For the text-containing cell, return its midpoint in (x, y) coordinate format. 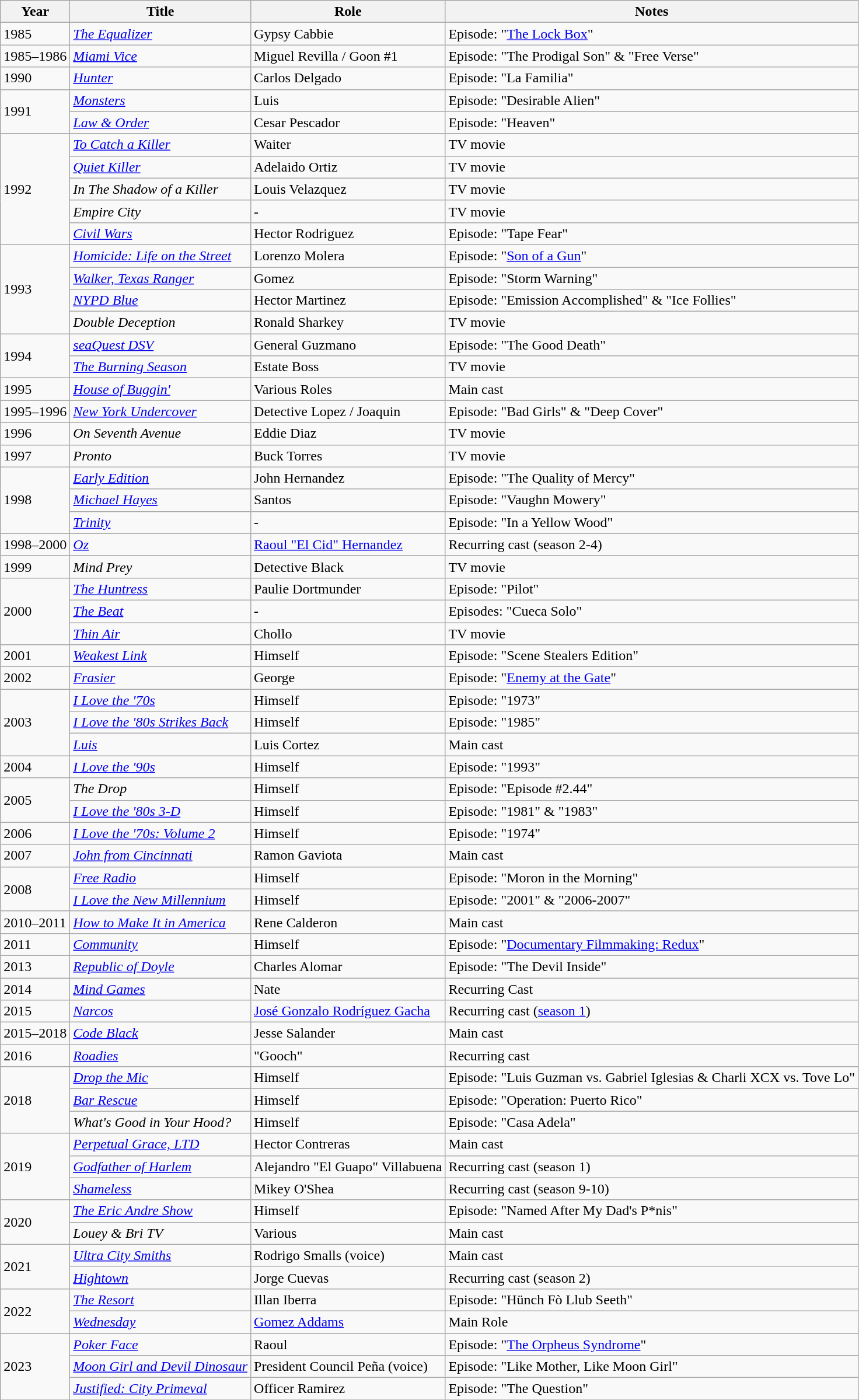
Episode: "Enemy at the Gate" (652, 678)
Miguel Revilla / Goon #1 (348, 56)
Role (348, 12)
2008 (35, 889)
Civil Wars (160, 233)
1985 (35, 34)
Louey & Bri TV (160, 1233)
2010–2011 (35, 922)
Luis Cortez (348, 745)
Recurring cast (season 2-4) (652, 544)
Episode: "Storm Warning" (652, 278)
2022 (35, 1311)
2005 (35, 800)
Roadies (160, 1056)
Godfather of Harlem (160, 1167)
2020 (35, 1222)
Episode: "The Orpheus Syndrome" (652, 1344)
1999 (35, 567)
Episode: "Pilot" (652, 589)
How to Make It in America (160, 922)
Episode: "The Prodigal Son" & "Free Verse" (652, 56)
The Drop (160, 789)
Episode: "Named After My Dad's P*nis" (652, 1211)
Episode: "Operation: Puerto Rico" (652, 1100)
Officer Ramirez (348, 1389)
Homicide: Life on the Street (160, 256)
Ultra City Smiths (160, 1255)
Notes (652, 12)
NYPD Blue (160, 301)
Eddie Diaz (348, 434)
Gypsy Cabbie (348, 34)
1996 (35, 434)
Illan Iberra (348, 1300)
The Huntress (160, 589)
Year (35, 12)
Episode: "Son of a Gun" (652, 256)
Rodrigo Smalls (voice) (348, 1255)
Hector Martinez (348, 301)
I Love the '90s (160, 767)
Episode: "1981" & "1983" (652, 811)
Mind Prey (160, 567)
Poker Face (160, 1344)
Frasier (160, 678)
Hunter (160, 78)
Hector Rodriguez (348, 233)
2007 (35, 856)
Ramon Gaviota (348, 856)
Episode: "Bad Girls" & "Deep Cover" (652, 411)
Mind Games (160, 989)
2006 (35, 833)
I Love the '70s (160, 700)
2023 (35, 1366)
Buck Torres (348, 456)
Episode: "La Familia" (652, 78)
John Hernandez (348, 478)
Episode: "Documentary Filmmaking: Redux" (652, 944)
Episode: "In a Yellow Wood" (652, 522)
Adelaido Ortiz (348, 167)
Alejandro "El Guapo" Villabuena (348, 1167)
Episode: "The Lock Box" (652, 34)
I Love the '80s Strikes Back (160, 722)
I Love the New Millennium (160, 900)
Carlos Delgado (348, 78)
Raoul (348, 1344)
Episode: "Scene Stealers Edition" (652, 656)
Various (348, 1233)
The Beat (160, 611)
General Guzmano (348, 345)
Republic of Doyle (160, 966)
1990 (35, 78)
1992 (35, 189)
Detective Lopez / Joaquin (348, 411)
Ronald Sharkey (348, 323)
Hightown (160, 1277)
The Equalizer (160, 34)
Law & Order (160, 123)
2016 (35, 1056)
Recurring cast (652, 1056)
Early Edition (160, 478)
Hector Contreras (348, 1144)
Episode: "The Quality of Mercy" (652, 478)
Episode: "Tape Fear" (652, 233)
Perpetual Grace, LTD (160, 1144)
Trinity (160, 522)
Episode: "Casa Adela" (652, 1122)
Paulie Dortmunder (348, 589)
1998–2000 (35, 544)
Oz (160, 544)
Rene Calderon (348, 922)
Double Deception (160, 323)
Gomez (348, 278)
Moon Girl and Devil Dinosaur (160, 1367)
Louis Velazquez (348, 189)
Narcos (160, 1011)
Episode: "The Devil Inside" (652, 966)
John from Cincinnati (160, 856)
Estate Boss (348, 367)
1998 (35, 500)
Recurring Cast (652, 989)
1993 (35, 289)
Chollo (348, 633)
Gomez Addams (348, 1322)
Empire City (160, 211)
2014 (35, 989)
The Eric Andre Show (160, 1211)
Miami Vice (160, 56)
Recurring cast (season 2) (652, 1277)
"Gooch" (348, 1056)
2021 (35, 1266)
2004 (35, 767)
2013 (35, 966)
Episode: "Luis Guzman vs. Gabriel Iglesias & Charli XCX vs. Tove Lo" (652, 1078)
Various Roles (348, 389)
Episode: "Episode #2.44" (652, 789)
Justified: City Primeval (160, 1389)
Lorenzo Molera (348, 256)
On Seventh Avenue (160, 434)
The Resort (160, 1300)
Episode: "1973" (652, 700)
Title (160, 12)
New York Undercover (160, 411)
2001 (35, 656)
Episode: "1993" (652, 767)
Free Radio (160, 878)
Drop the Mic (160, 1078)
George (348, 678)
2019 (35, 1167)
Episodes: "Cueca Solo" (652, 611)
Main Role (652, 1322)
Cesar Pescador (348, 123)
House of Buggin' (160, 389)
Nate (348, 989)
Santos (348, 500)
Episode: "The Good Death" (652, 345)
Community (160, 944)
2018 (35, 1100)
Episode: "Like Mother, Like Moon Girl" (652, 1367)
Walker, Texas Ranger (160, 278)
2003 (35, 722)
Raoul "El Cid" Hernandez (348, 544)
Jesse Salander (348, 1034)
seaQuest DSV (160, 345)
Episode: "Vaughn Mowery" (652, 500)
What's Good in Your Hood? (160, 1122)
Code Black (160, 1034)
To Catch a Killer (160, 145)
1997 (35, 456)
Episode: "2001" & "2006-2007" (652, 900)
Recurring cast (season 9-10) (652, 1189)
Charles Alomar (348, 966)
Wednesday (160, 1322)
2015–2018 (35, 1034)
Mikey O'Shea (348, 1189)
Jorge Cuevas (348, 1277)
Bar Rescue (160, 1100)
José Gonzalo Rodríguez Gacha (348, 1011)
Pronto (160, 456)
Quiet Killer (160, 167)
Episode: "Desirable Alien" (652, 100)
1995 (35, 389)
Episode: "Moron in the Morning" (652, 878)
Thin Air (160, 633)
Monsters (160, 100)
Episode: "Hünch Fò Llub Seeth" (652, 1300)
Michael Hayes (160, 500)
I Love the '80s 3-D (160, 811)
2000 (35, 611)
1991 (35, 111)
Shameless (160, 1189)
Waiter (348, 145)
Episode: "Emission Accomplished" & "Ice Follies" (652, 301)
I Love the '70s: Volume 2 (160, 833)
1985–1986 (35, 56)
Episode: "1974" (652, 833)
In The Shadow of a Killer (160, 189)
The Burning Season (160, 367)
Detective Black (348, 567)
2011 (35, 944)
2015 (35, 1011)
Episode: "The Question" (652, 1389)
1995–1996 (35, 411)
Weakest Link (160, 656)
Episode: "1985" (652, 722)
President Council Peña (voice) (348, 1367)
Episode: "Heaven" (652, 123)
1994 (35, 356)
2002 (35, 678)
